Extract the [x, y] coordinate from the center of the cell holding the provided text.  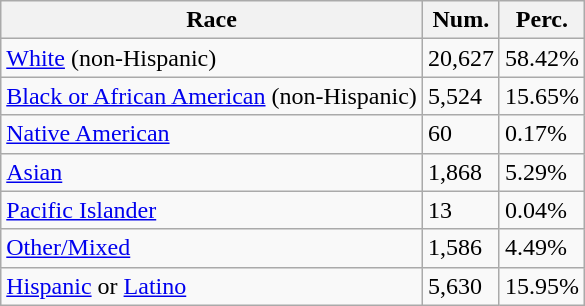
4.49% [542, 248]
White (non-Hispanic) [212, 58]
1,868 [460, 172]
58.42% [542, 58]
13 [460, 210]
Perc. [542, 20]
5,630 [460, 286]
Hispanic or Latino [212, 286]
15.65% [542, 96]
Num. [460, 20]
Asian [212, 172]
60 [460, 134]
Black or African American (non-Hispanic) [212, 96]
0.04% [542, 210]
15.95% [542, 286]
20,627 [460, 58]
Pacific Islander [212, 210]
5.29% [542, 172]
1,586 [460, 248]
Other/Mixed [212, 248]
Native American [212, 134]
Race [212, 20]
5,524 [460, 96]
0.17% [542, 134]
